Pinpoint the cell where the given text exists, returning its (X, Y) midpoint coordinate. 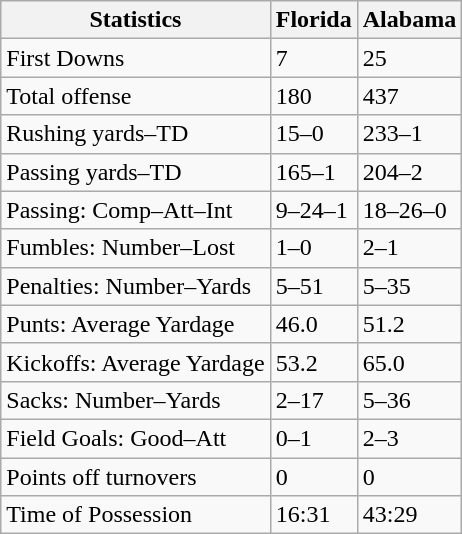
2–1 (409, 248)
Time of Possession (136, 515)
165–1 (314, 172)
Florida (314, 20)
0–1 (314, 438)
Rushing yards–TD (136, 134)
43:29 (409, 515)
Punts: Average Yardage (136, 324)
2–17 (314, 400)
46.0 (314, 324)
204–2 (409, 172)
53.2 (314, 362)
7 (314, 58)
Statistics (136, 20)
233–1 (409, 134)
1–0 (314, 248)
Penalties: Number–Yards (136, 286)
5–36 (409, 400)
Field Goals: Good–Att (136, 438)
5–51 (314, 286)
65.0 (409, 362)
15–0 (314, 134)
16:31 (314, 515)
180 (314, 96)
25 (409, 58)
Points off turnovers (136, 477)
Fumbles: Number–Lost (136, 248)
51.2 (409, 324)
9–24–1 (314, 210)
Passing: Comp–Att–Int (136, 210)
First Downs (136, 58)
Passing yards–TD (136, 172)
Total offense (136, 96)
5–35 (409, 286)
437 (409, 96)
Alabama (409, 20)
Sacks: Number–Yards (136, 400)
18–26–0 (409, 210)
2–3 (409, 438)
Kickoffs: Average Yardage (136, 362)
